Capture the cell that displays the provided text and extract its (x, y) central coordinate. 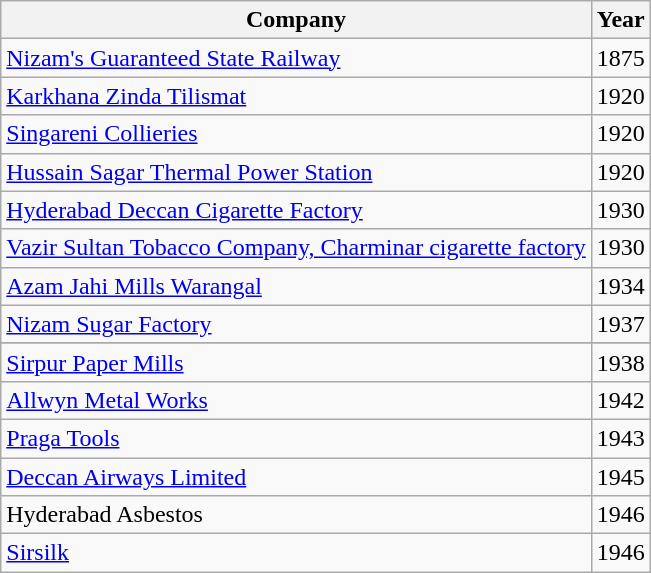
1938 (620, 362)
Vazir Sultan Tobacco Company, Charminar cigarette factory (296, 248)
Company (296, 20)
Deccan Airways Limited (296, 477)
1943 (620, 438)
Nizam's Guaranteed State Railway (296, 58)
Sirsilk (296, 553)
Hyderabad Deccan Cigarette Factory (296, 210)
1875 (620, 58)
1942 (620, 400)
Hussain Sagar Thermal Power Station (296, 172)
Sirpur Paper Mills (296, 362)
Praga Tools (296, 438)
Karkhana Zinda Tilismat (296, 96)
1945 (620, 477)
Nizam Sugar Factory (296, 324)
Hyderabad Asbestos (296, 515)
Allwyn Metal Works (296, 400)
1937 (620, 324)
1934 (620, 286)
Singareni Collieries (296, 134)
Azam Jahi Mills Warangal (296, 286)
Year (620, 20)
